Capture the cell that displays the provided text and extract its (X, Y) central coordinate. 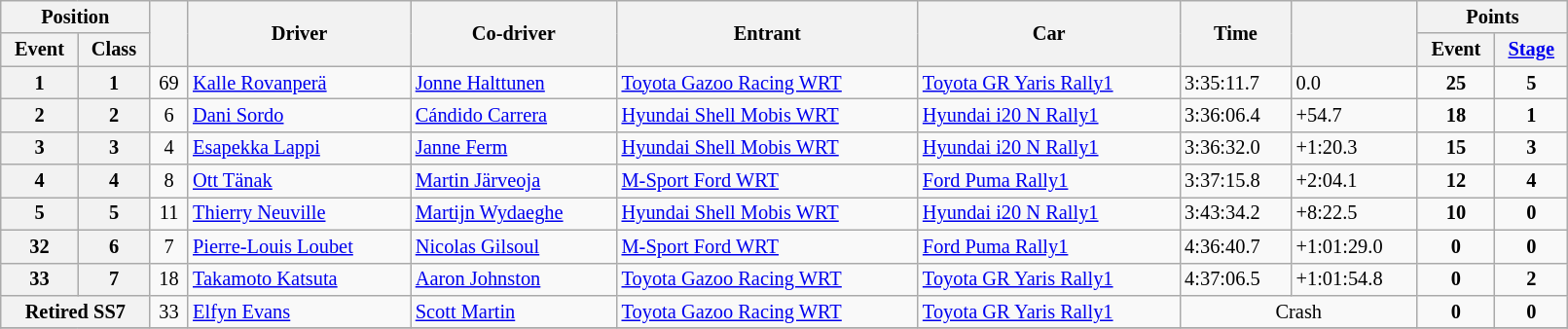
Class (114, 50)
Scott Martin (514, 311)
3:35:11.7 (1235, 83)
3:36:06.4 (1235, 115)
Takamoto Katsuta (300, 279)
3:43:34.2 (1235, 213)
3:37:15.8 (1235, 181)
Car (1049, 33)
Janne Ferm (514, 148)
Elfyn Evans (300, 311)
+1:20.3 (1355, 148)
12 (1456, 181)
Aaron Johnston (514, 279)
Entrant (767, 33)
Position (76, 17)
+8:22.5 (1355, 213)
Nicolas Gilsoul (514, 246)
69 (169, 83)
Esapekka Lappi (300, 148)
Kalle Rovanperä (300, 83)
Martin Järveoja (514, 181)
+1:01:54.8 (1355, 279)
3:36:32.0 (1235, 148)
Ott Tänak (300, 181)
Driver (300, 33)
Retired SS7 (76, 311)
4:37:06.5 (1235, 279)
Crash (1298, 311)
11 (169, 213)
+54.7 (1355, 115)
4:36:40.7 (1235, 246)
Co-driver (514, 33)
0.0 (1355, 83)
15 (1456, 148)
Stage (1532, 50)
+1:01:29.0 (1355, 246)
+2:04.1 (1355, 181)
Dani Sordo (300, 115)
Martijn Wydaeghe (514, 213)
10 (1456, 213)
Cándido Carrera (514, 115)
Jonne Halttunen (514, 83)
32 (39, 246)
Points (1493, 17)
Pierre-Louis Loubet (300, 246)
8 (169, 181)
Thierry Neuville (300, 213)
Time (1235, 33)
25 (1456, 83)
